Search for the cell housing the specified text and yield its (X, Y) center coordinate. 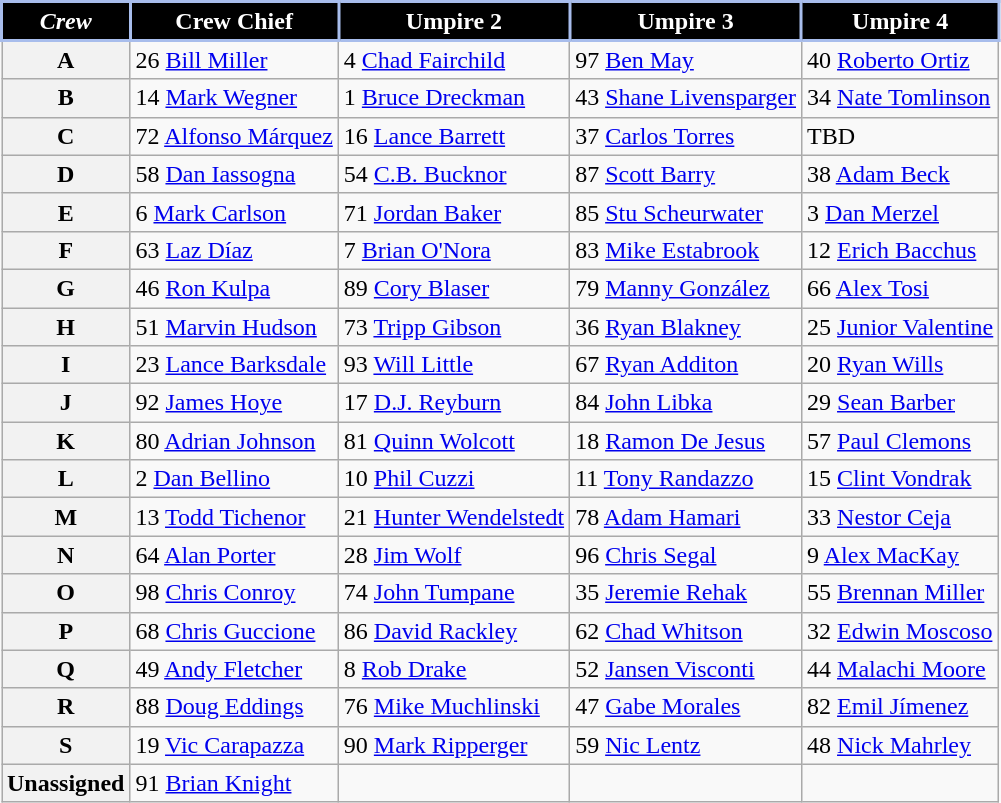
88 Doug Eddings (234, 707)
J (66, 403)
86 David Rackley (454, 631)
35 Jeremie Rehak (686, 593)
1 Bruce Dreckman (454, 98)
80 Adrian Johnson (234, 441)
F (66, 250)
98 Chris Conroy (234, 593)
59 Nic Lentz (686, 745)
21 Hunter Wendelstedt (454, 517)
23 Lance Barksdale (234, 365)
68 Chris Guccione (234, 631)
79 Manny González (686, 288)
8 Rob Drake (454, 669)
P (66, 631)
43 Shane Livensparger (686, 98)
S (66, 745)
C (66, 136)
Umpire 4 (900, 21)
18 Ramon De Jesus (686, 441)
90 Mark Ripperger (454, 745)
85 Stu Scheurwater (686, 212)
O (66, 593)
D (66, 174)
73 Tripp Gibson (454, 327)
12 Erich Bacchus (900, 250)
16 Lance Barrett (454, 136)
25 Junior Valentine (900, 327)
81 Quinn Wolcott (454, 441)
38 Adam Beck (900, 174)
97 Ben May (686, 60)
40 Roberto Ortiz (900, 60)
47 Gabe Morales (686, 707)
B (66, 98)
10 Phil Cuzzi (454, 479)
93 Will Little (454, 365)
63 Laz Díaz (234, 250)
46 Ron Kulpa (234, 288)
6 Mark Carlson (234, 212)
51 Marvin Hudson (234, 327)
A (66, 60)
M (66, 517)
Crew (66, 21)
96 Chris Segal (686, 555)
13 Todd Tichenor (234, 517)
48 Nick Mahrley (900, 745)
7 Brian O'Nora (454, 250)
K (66, 441)
72 Alfonso Márquez (234, 136)
E (66, 212)
2 Dan Bellino (234, 479)
Umpire 2 (454, 21)
49 Andy Fletcher (234, 669)
64 Alan Porter (234, 555)
67 Ryan Additon (686, 365)
15 Clint Vondrak (900, 479)
52 Jansen Visconti (686, 669)
9 Alex MacKay (900, 555)
19 Vic Carapazza (234, 745)
Unassigned (66, 783)
87 Scott Barry (686, 174)
26 Bill Miller (234, 60)
58 Dan Iassogna (234, 174)
32 Edwin Moscoso (900, 631)
R (66, 707)
82 Emil Jímenez (900, 707)
89 Cory Blaser (454, 288)
57 Paul Clemons (900, 441)
62 Chad Whitson (686, 631)
Crew Chief (234, 21)
71 Jordan Baker (454, 212)
11 Tony Randazzo (686, 479)
H (66, 327)
Q (66, 669)
17 D.J. Reyburn (454, 403)
83 Mike Estabrook (686, 250)
29 Sean Barber (900, 403)
34 Nate Tomlinson (900, 98)
78 Adam Hamari (686, 517)
G (66, 288)
4 Chad Fairchild (454, 60)
28 Jim Wolf (454, 555)
92 James Hoye (234, 403)
Umpire 3 (686, 21)
55 Brennan Miller (900, 593)
14 Mark Wegner (234, 98)
L (66, 479)
36 Ryan Blakney (686, 327)
33 Nestor Ceja (900, 517)
74 John Tumpane (454, 593)
66 Alex Tosi (900, 288)
44 Malachi Moore (900, 669)
I (66, 365)
76 Mike Muchlinski (454, 707)
84 John Libka (686, 403)
54 C.B. Bucknor (454, 174)
TBD (900, 136)
3 Dan Merzel (900, 212)
37 Carlos Torres (686, 136)
91 Brian Knight (234, 783)
20 Ryan Wills (900, 365)
N (66, 555)
